Identify which cell holds the provided text, then report its (X, Y) central coordinate. 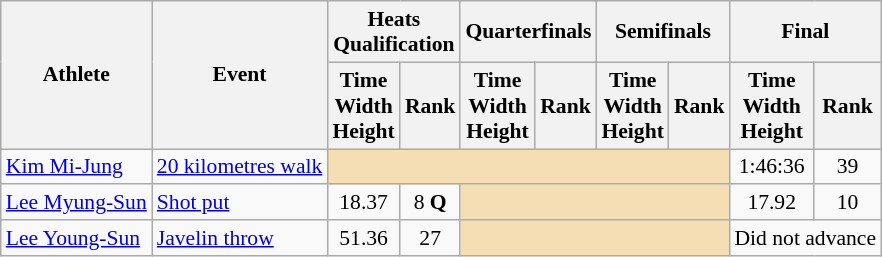
17.92 (771, 203)
Quarterfinals (528, 32)
Kim Mi-Jung (76, 167)
Event (240, 75)
Athlete (76, 75)
Lee Young-Sun (76, 238)
18.37 (363, 203)
27 (430, 238)
Did not advance (805, 238)
8 Q (430, 203)
51.36 (363, 238)
39 (848, 167)
Heats Qualification (394, 32)
1:46:36 (771, 167)
20 kilometres walk (240, 167)
Semifinals (662, 32)
Final (805, 32)
Shot put (240, 203)
10 (848, 203)
Lee Myung-Sun (76, 203)
Javelin throw (240, 238)
